From the cell containing the given text, extract its center point as [X, Y] coordinate. 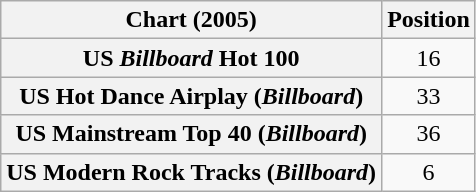
US Mainstream Top 40 (Billboard) [192, 134]
33 [429, 96]
16 [429, 58]
US Billboard Hot 100 [192, 58]
6 [429, 172]
Position [429, 20]
US Modern Rock Tracks (Billboard) [192, 172]
Chart (2005) [192, 20]
US Hot Dance Airplay (Billboard) [192, 96]
36 [429, 134]
